Return [X, Y] of the center of cell containing provided text 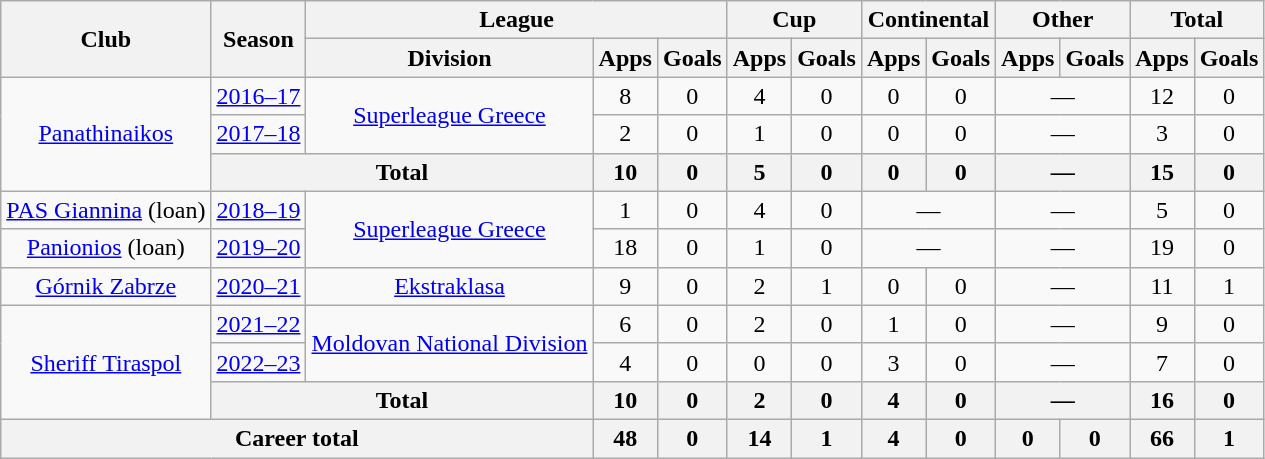
Other [1063, 20]
15 [1162, 172]
2022–23 [258, 362]
Club [106, 39]
2020–21 [258, 286]
6 [625, 324]
Cup [794, 20]
16 [1162, 400]
Panionios (loan) [106, 248]
Ekstraklasa [450, 286]
2019–20 [258, 248]
2016–17 [258, 96]
2017–18 [258, 134]
7 [1162, 362]
14 [759, 438]
Górnik Zabrze [106, 286]
Moldovan National Division [450, 343]
12 [1162, 96]
League [516, 20]
2018–19 [258, 210]
19 [1162, 248]
48 [625, 438]
66 [1162, 438]
8 [625, 96]
Sheriff Tiraspol [106, 362]
Panathinaikos [106, 134]
Season [258, 39]
Continental [928, 20]
Division [450, 58]
2021–22 [258, 324]
18 [625, 248]
11 [1162, 286]
Career total [297, 438]
PAS Giannina (loan) [106, 210]
